Identify which cell holds the provided text, then report its [X, Y] central coordinate. 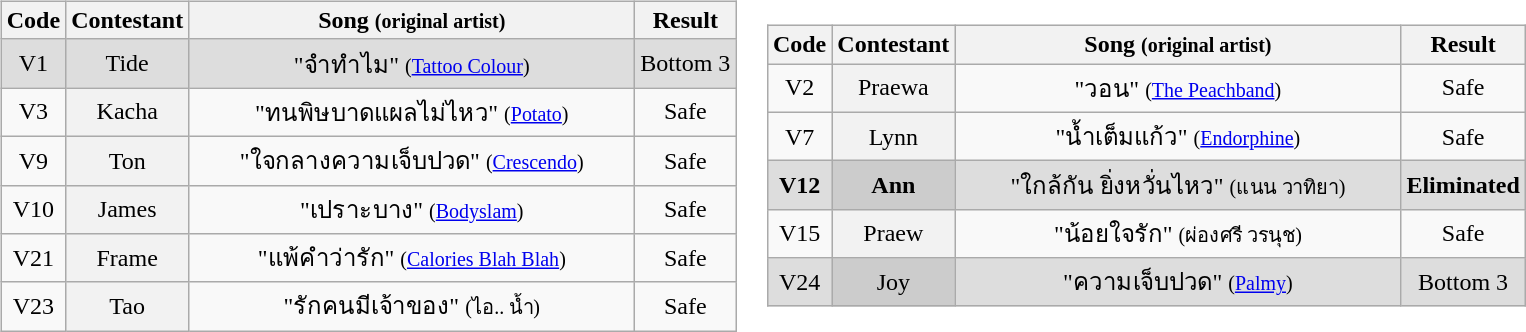
V10 [33, 210]
Kacha [128, 112]
Praew [894, 234]
"ทนพิษบาดแผลไม่ไหว" (Potato) [412, 112]
Praewa [894, 88]
"ความเจ็บปวด" (Palmy) [1178, 282]
V24 [799, 282]
"จำทำไม" (Tattoo Colour) [412, 64]
"เปราะบาง" (Bodyslam) [412, 210]
Ton [128, 160]
V15 [799, 234]
"น้ำเต็มแก้ว" (Endorphine) [1178, 136]
V21 [33, 258]
V23 [33, 306]
Ann [894, 186]
James [128, 210]
V7 [799, 136]
V2 [799, 88]
V3 [33, 112]
V9 [33, 160]
Joy [894, 282]
"รักคนมีเจ้าของ" (ไอ.. น้ำ) [412, 306]
"วอน" (The Peachband) [1178, 88]
V1 [33, 64]
Tao [128, 306]
"ใจกลางความเจ็บปวด" (Crescendo) [412, 160]
Lynn [894, 136]
"ใกล้กัน ยิ่งหวั่นไหว" (แนน วาทิยา) [1178, 186]
V12 [799, 186]
Frame [128, 258]
"แพ้คำว่ารัก" (Calories Blah Blah) [412, 258]
Eliminated [1463, 186]
Tide [128, 64]
"น้อยใจรัก" (ผ่องศรี วรนุช) [1178, 234]
